Identify which cell holds the provided text, then report its (x, y) central coordinate. 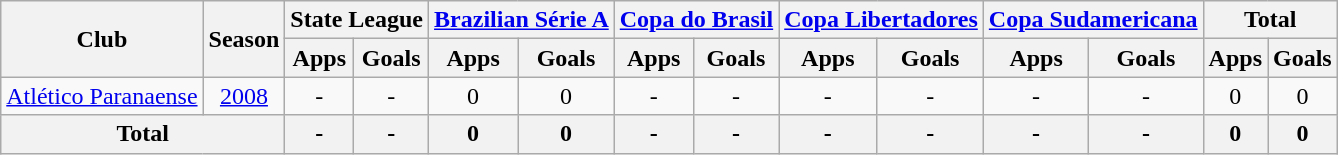
Copa Sudamericana (1093, 20)
Club (102, 39)
Season (244, 39)
Copa Libertadores (882, 20)
Copa do Brasil (696, 20)
Atlético Paranaense (102, 96)
2008 (244, 96)
Brazilian Série A (522, 20)
State League (357, 20)
